Extract the [x, y] coordinate from the center of the cell holding the provided text.  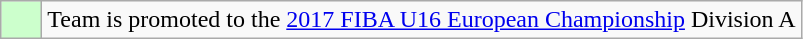
Team is promoted to the 2017 FIBA U16 European Championship Division A [422, 20]
